Extract the (x, y) coordinate from the center of the cell holding the provided text.  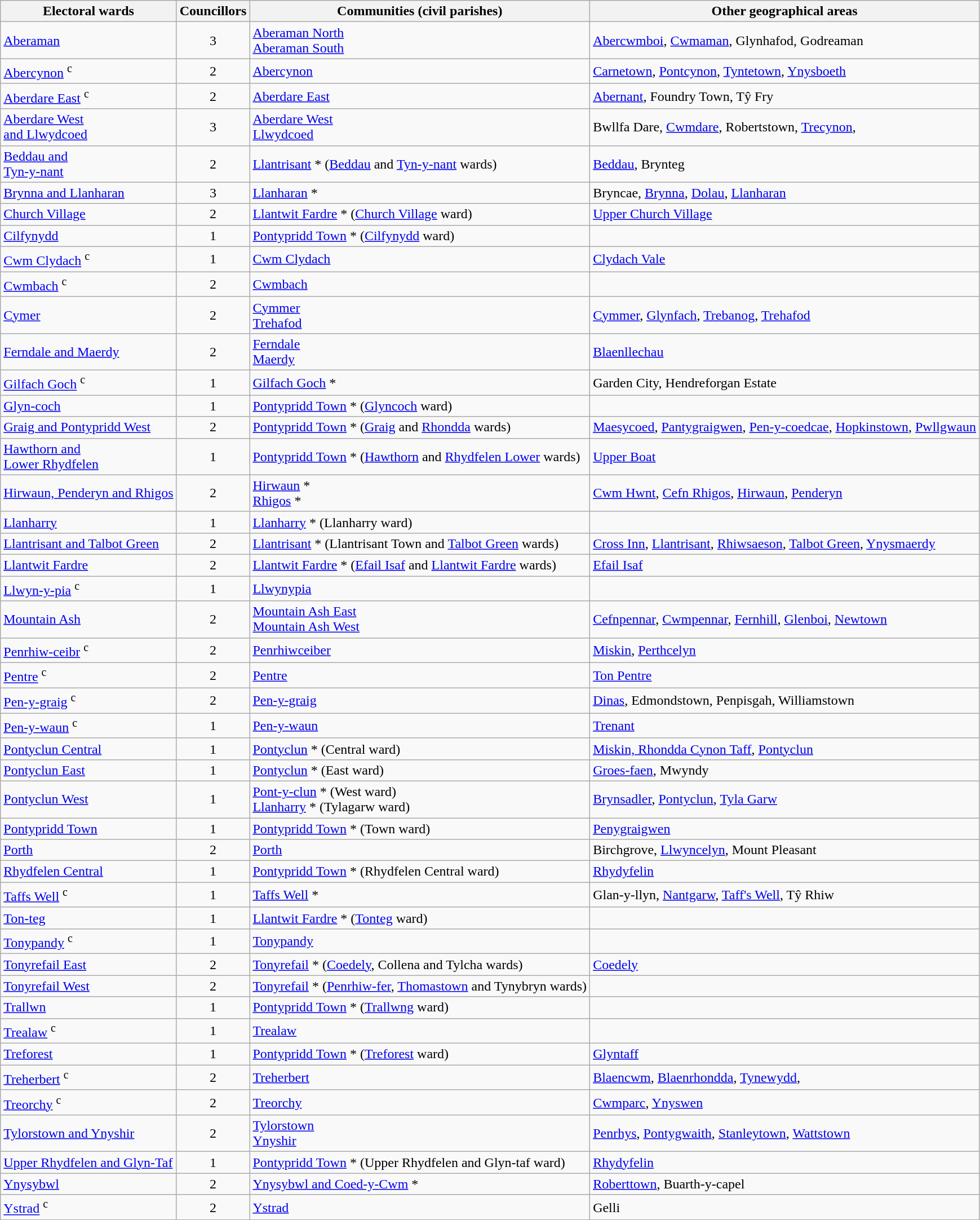
Blaenllechau (784, 352)
Pen-y-waun c (88, 726)
Pontypridd Town * (Graig and Rhondda wards) (420, 427)
Pontypridd Town * (Rhydfelen Central ward) (420, 872)
Llwynypia (420, 589)
Cwm Clydach (420, 259)
CymmerTrehafod (420, 315)
Ferndale and Maerdy (88, 352)
Llantrisant and Talbot Green (88, 543)
Dinas, Edmondstown, Penpisgah, Williamstown (784, 700)
Efail Isaf (784, 565)
Abercwmboi, Cwmaman, Glynhafod, Godreaman (784, 41)
Pont-y-clun * (West ward)Llanharry * (Tylagarw ward) (420, 799)
Taffs Well * (420, 895)
Cwmbach (420, 284)
Llantwit Fardre (88, 565)
Brynna and Llanharan (88, 193)
Upper Church Village (784, 214)
Birchgrove, Llwyncelyn, Mount Pleasant (784, 850)
Graig and Pontypridd West (88, 427)
Tonypandy c (88, 941)
Treherbert (420, 1078)
Ton-teg (88, 918)
Llantwit Fardre * (Tonteg ward) (420, 918)
Ynysybwl (88, 1184)
Hawthorn andLower Rhydfelen (88, 457)
Treherbert c (88, 1078)
Pontyclun * (East ward) (420, 770)
Gilfach Goch c (88, 383)
Blaencwm, Blaenrhondda, Tynewydd, (784, 1078)
Aberdare East (420, 96)
Cwm Hwnt, Cefn Rhigos, Hirwaun, Penderyn (784, 493)
Pontypridd Town * (Cilfynydd ward) (420, 236)
Ynysybwl and Coed-y-Cwm * (420, 1184)
Hirwaun, Penderyn and Rhigos (88, 493)
Glyntaff (784, 1054)
Penrhys, Pontygwaith, Stanleytown, Wattstown (784, 1133)
Ton Pentre (784, 675)
Pontyclun Central (88, 749)
Treorchy (420, 1103)
FerndaleMaerdy (420, 352)
Gelli (784, 1208)
Abercynon (420, 71)
Cymmer, Glynfach, Trebanog, Trehafod (784, 315)
Roberttown, Buarth-y-capel (784, 1184)
Penrhiw-ceibr c (88, 651)
Beddau andTyn-y-nant (88, 163)
Cwmbach c (88, 284)
Treforest (88, 1054)
Tonyrefail East (88, 965)
Ystrad c (88, 1208)
Mountain Ash EastMountain Ash West (420, 619)
Llantwit Fardre * (Efail Isaf and Llantwit Fardre wards) (420, 565)
Cilfynydd (88, 236)
Pen-y-graig c (88, 700)
Tonyrefail * (Penrhiw-fer, Thomastown and Tynybryn wards) (420, 986)
Cwmparc, Ynyswen (784, 1103)
Miskin, Rhondda Cynon Taff, Pontyclun (784, 749)
Upper Rhydfelen and Glyn-Taf (88, 1162)
Abercynon c (88, 71)
Llanharry (88, 522)
Llantrisant * (Beddau and Tyn-y-nant wards) (420, 163)
Glan-y-llyn, Nantgarw, Taff's Well, Tŷ Rhiw (784, 895)
Abernant, Foundry Town, Tŷ Fry (784, 96)
Tonyrefail * (Coedely, Collena and Tylcha wards) (420, 965)
Bwllfa Dare, Cwmdare, Robertstown, Trecynon, (784, 127)
Gilfach Goch * (420, 383)
Pontypridd Town * (Trallwng ward) (420, 1007)
Maesycoed, Pantygraigwen, Pen-y-coedcae, Hopkinstown, Pwllgwaun (784, 427)
Pentre (420, 675)
Bryncae, Brynna, Dolau, Llanharan (784, 193)
Pen-y-graig (420, 700)
Penygraigwen (784, 829)
Aberdare WestLlwydcoed (420, 127)
Tonypandy (420, 941)
Beddau, Brynteg (784, 163)
Rhydfelen Central (88, 872)
Upper Boat (784, 457)
Llantrisant * (Llantrisant Town and Talbot Green wards) (420, 543)
Cross Inn, Llantrisant, Rhiwsaeson, Talbot Green, Ynysmaerdy (784, 543)
Trenant (784, 726)
TylorstownYnyshir (420, 1133)
Cymer (88, 315)
Groes-faen, Mwyndy (784, 770)
Treorchy c (88, 1103)
Carnetown, Pontcynon, Tyntetown, Ynysboeth (784, 71)
Hirwaun *Rhigos * (420, 493)
Communities (civil parishes) (420, 11)
Tonyrefail West (88, 986)
Cwm Clydach c (88, 259)
Garden City, Hendreforgan Estate (784, 383)
Trealaw c (88, 1031)
Aberaman (88, 41)
Pen-y-waun (420, 726)
Aberaman NorthAberaman South (420, 41)
Ystrad (420, 1208)
Llwyn-y-pia c (88, 589)
Pontypridd Town * (Hawthorn and Rhydfelen Lower wards) (420, 457)
Other geographical areas (784, 11)
Pontyclun * (Central ward) (420, 749)
Church Village (88, 214)
Brynsadler, Pontyclun, Tyla Garw (784, 799)
Trallwn (88, 1007)
Glyn-coch (88, 406)
Pontypridd Town * (Upper Rhydfelen and Glyn-taf ward) (420, 1162)
Coedely (784, 965)
Aberdare East c (88, 96)
Clydach Vale (784, 259)
Pontypridd Town * (Town ward) (420, 829)
Miskin, Perthcelyn (784, 651)
Pentre c (88, 675)
Aberdare Westand Llwydcoed (88, 127)
Penrhiwceiber (420, 651)
Pontypridd Town * (Treforest ward) (420, 1054)
Councillors (213, 11)
Tylorstown and Ynyshir (88, 1133)
Cefnpennar, Cwmpennar, Fernhill, Glenboi, Newtown (784, 619)
Llantwit Fardre * (Church Village ward) (420, 214)
Llanharan * (420, 193)
Electoral wards (88, 11)
Pontyclun West (88, 799)
Taffs Well c (88, 895)
Pontyclun East (88, 770)
Trealaw (420, 1031)
Pontypridd Town (88, 829)
Pontypridd Town * (Glyncoch ward) (420, 406)
Llanharry * (Llanharry ward) (420, 522)
Mountain Ash (88, 619)
